Scan for the cell matching the given text and deliver its [X, Y] coordinate at center. 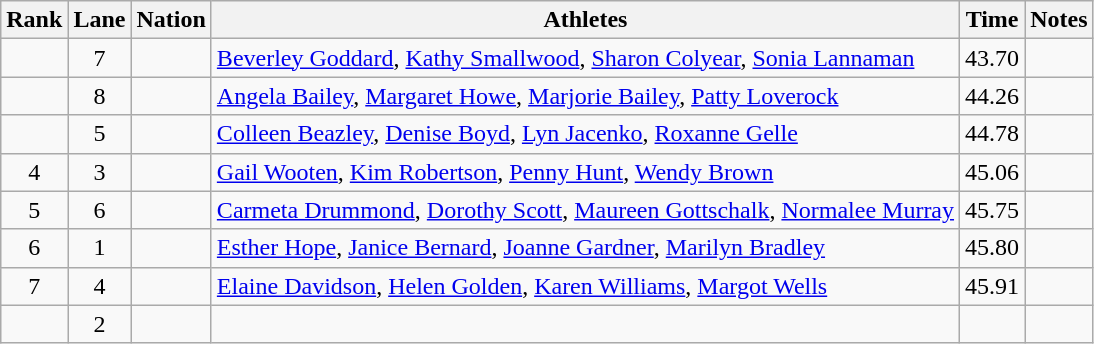
Nation [171, 20]
Time [992, 20]
Elaine Davidson, Helen Golden, Karen Williams, Margot Wells [585, 286]
Esther Hope, Janice Bernard, Joanne Gardner, Marilyn Bradley [585, 248]
8 [100, 96]
Notes [1059, 20]
Colleen Beazley, Denise Boyd, Lyn Jacenko, Roxanne Gelle [585, 134]
Lane [100, 20]
2 [100, 324]
44.26 [992, 96]
45.91 [992, 286]
Rank [34, 20]
45.80 [992, 248]
Beverley Goddard, Kathy Smallwood, Sharon Colyear, Sonia Lannaman [585, 58]
Angela Bailey, Margaret Howe, Marjorie Bailey, Patty Loverock [585, 96]
Carmeta Drummond, Dorothy Scott, Maureen Gottschalk, Normalee Murray [585, 210]
45.75 [992, 210]
45.06 [992, 172]
Gail Wooten, Kim Robertson, Penny Hunt, Wendy Brown [585, 172]
43.70 [992, 58]
44.78 [992, 134]
1 [100, 248]
Athletes [585, 20]
3 [100, 172]
